Output the [x, y] coordinate of the center of the cell containing the given text.  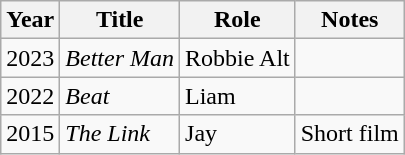
Title [120, 20]
2023 [30, 58]
Jay [238, 134]
2015 [30, 134]
Robbie Alt [238, 58]
Year [30, 20]
Short film [350, 134]
Liam [238, 96]
Notes [350, 20]
The Link [120, 134]
Better Man [120, 58]
Beat [120, 96]
Role [238, 20]
2022 [30, 96]
